Return the (X, Y) coordinate for the center point of the cell that contains the specified text.  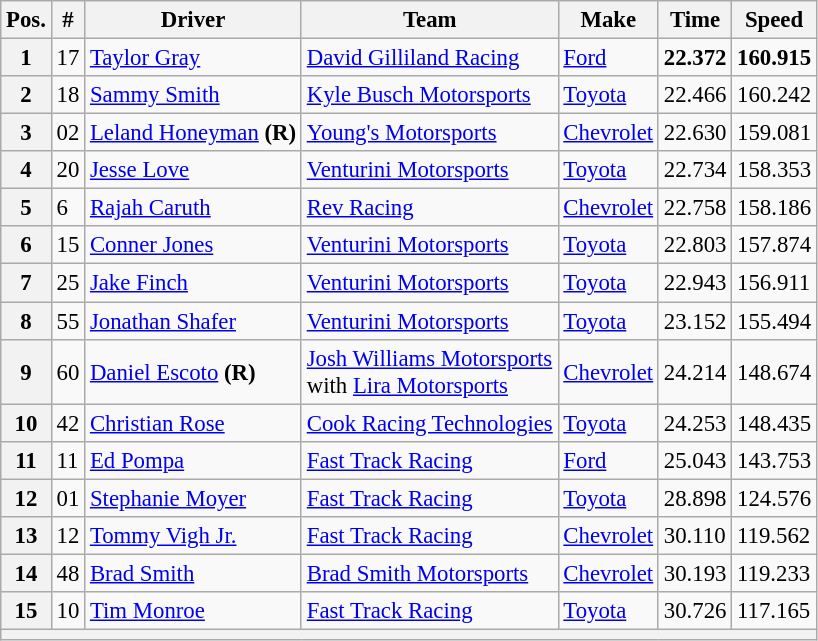
Tim Monroe (194, 611)
Cook Racing Technologies (430, 423)
148.435 (774, 423)
22.943 (694, 283)
30.110 (694, 536)
Ed Pompa (194, 460)
25.043 (694, 460)
Team (430, 20)
# (68, 20)
Christian Rose (194, 423)
117.165 (774, 611)
01 (68, 498)
20 (68, 170)
Speed (774, 20)
5 (26, 208)
48 (68, 573)
Sammy Smith (194, 95)
Time (694, 20)
55 (68, 321)
02 (68, 133)
17 (68, 58)
156.911 (774, 283)
Rev Racing (430, 208)
Stephanie Moyer (194, 498)
1 (26, 58)
Josh Williams Motorsports with Lira Motorsports (430, 372)
22.372 (694, 58)
157.874 (774, 245)
Kyle Busch Motorsports (430, 95)
124.576 (774, 498)
Driver (194, 20)
Daniel Escoto (R) (194, 372)
155.494 (774, 321)
30.726 (694, 611)
22.630 (694, 133)
148.674 (774, 372)
23.152 (694, 321)
18 (68, 95)
8 (26, 321)
60 (68, 372)
14 (26, 573)
7 (26, 283)
3 (26, 133)
David Gilliland Racing (430, 58)
24.214 (694, 372)
119.233 (774, 573)
Jake Finch (194, 283)
22.803 (694, 245)
Leland Honeyman (R) (194, 133)
Young's Motorsports (430, 133)
22.734 (694, 170)
158.186 (774, 208)
Make (608, 20)
22.758 (694, 208)
Taylor Gray (194, 58)
Brad Smith Motorsports (430, 573)
13 (26, 536)
9 (26, 372)
22.466 (694, 95)
Conner Jones (194, 245)
Brad Smith (194, 573)
Pos. (26, 20)
24.253 (694, 423)
143.753 (774, 460)
4 (26, 170)
Rajah Caruth (194, 208)
2 (26, 95)
119.562 (774, 536)
25 (68, 283)
30.193 (694, 573)
160.242 (774, 95)
159.081 (774, 133)
Jonathan Shafer (194, 321)
42 (68, 423)
158.353 (774, 170)
Jesse Love (194, 170)
160.915 (774, 58)
Tommy Vigh Jr. (194, 536)
28.898 (694, 498)
